Search for the cell housing the specified text and yield its [x, y] center coordinate. 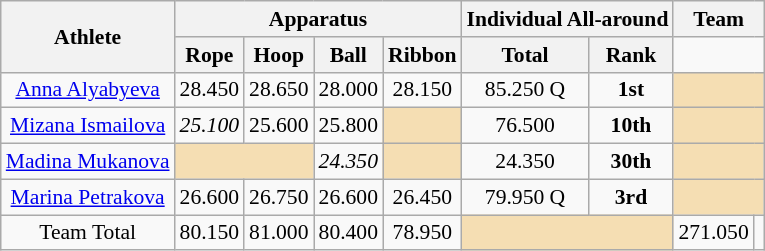
Ball [348, 55]
81.000 [278, 233]
76.500 [526, 126]
Ribbon [422, 55]
Mizana Ismailova [88, 126]
79.950 Q [526, 197]
80.400 [348, 233]
85.250 Q [526, 90]
26.450 [422, 197]
Hoop [278, 55]
Marina Petrakova [88, 197]
28.000 [348, 90]
Apparatus [318, 19]
25.100 [210, 126]
28.450 [210, 90]
Total [526, 55]
Rank [632, 55]
30th [632, 162]
10th [632, 126]
28.150 [422, 90]
25.600 [278, 126]
Team Total [88, 233]
1st [632, 90]
Madina Mukanova [88, 162]
Rope [210, 55]
78.950 [422, 233]
28.650 [278, 90]
26.750 [278, 197]
Athlete [88, 36]
Individual All-around [568, 19]
Anna Alyabyeva [88, 90]
3rd [632, 197]
271.050 [713, 233]
Team [718, 19]
80.150 [210, 233]
25.800 [348, 126]
